Scan for the cell matching the given text and deliver its (X, Y) coordinate at center. 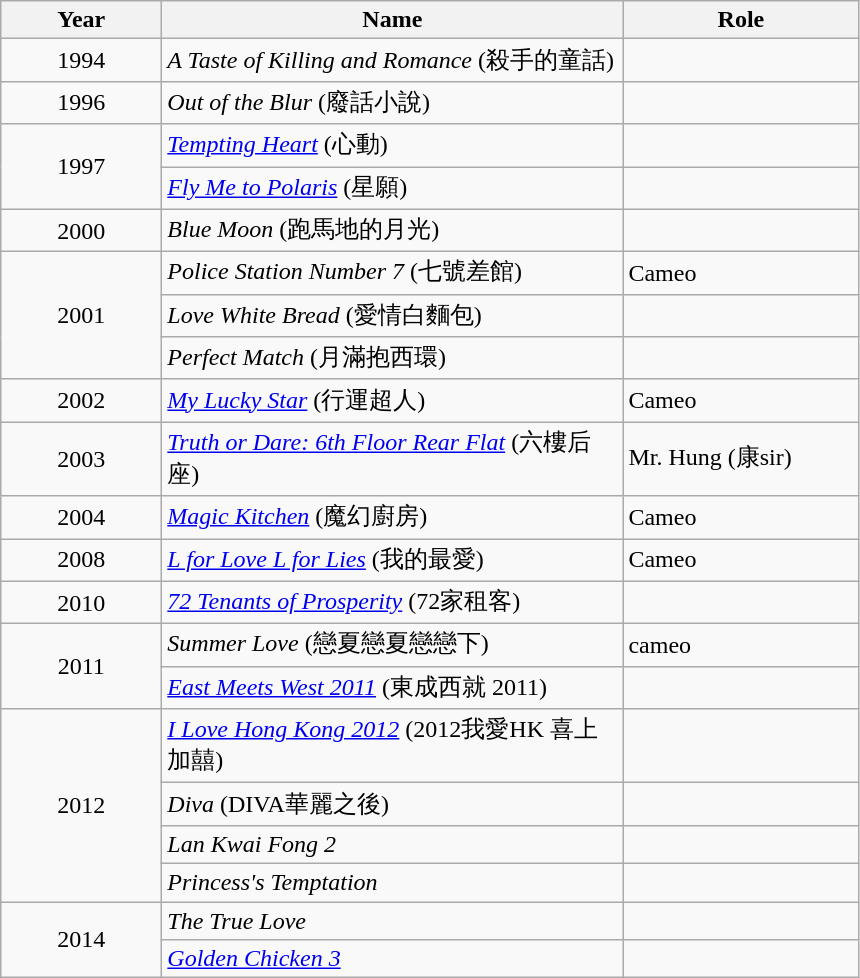
1996 (82, 102)
2002 (82, 400)
Role (741, 20)
2000 (82, 230)
Magic Kitchen (魔幻廚房) (392, 518)
Truth or Dare: 6th Floor Rear Flat (六樓后座) (392, 459)
I Love Hong Kong 2012 (2012我愛HK 喜上加囍) (392, 746)
1997 (82, 166)
L for Love L for Lies (我的最愛) (392, 560)
A Taste of Killing and Romance (殺手的童話) (392, 60)
Perfect Match (月滿抱西環) (392, 358)
Lan Kwai Fong 2 (392, 844)
Fly Me to Polaris (星願) (392, 188)
cameo (741, 646)
2004 (82, 518)
72 Tenants of Prosperity (72家租客) (392, 602)
Tempting Heart (心動) (392, 146)
1994 (82, 60)
My Lucky Star (行運超人) (392, 400)
2001 (82, 316)
The True Love (392, 921)
Diva (DIVA華麗之後) (392, 804)
Police Station Number 7 (七號差館) (392, 274)
Blue Moon (跑馬地的月光) (392, 230)
Name (392, 20)
Love White Bread (愛情白麵包) (392, 316)
2003 (82, 459)
Year (82, 20)
2010 (82, 602)
2014 (82, 940)
Princess's Temptation (392, 882)
East Meets West 2011 (東成西就 2011) (392, 688)
2011 (82, 666)
2012 (82, 806)
Mr. Hung (康sir) (741, 459)
Summer Love (戀夏戀夏戀戀下) (392, 646)
Golden Chicken 3 (392, 959)
Out of the Blur (廢話小說) (392, 102)
2008 (82, 560)
